Identify which cell holds the provided text, then report its [x, y] central coordinate. 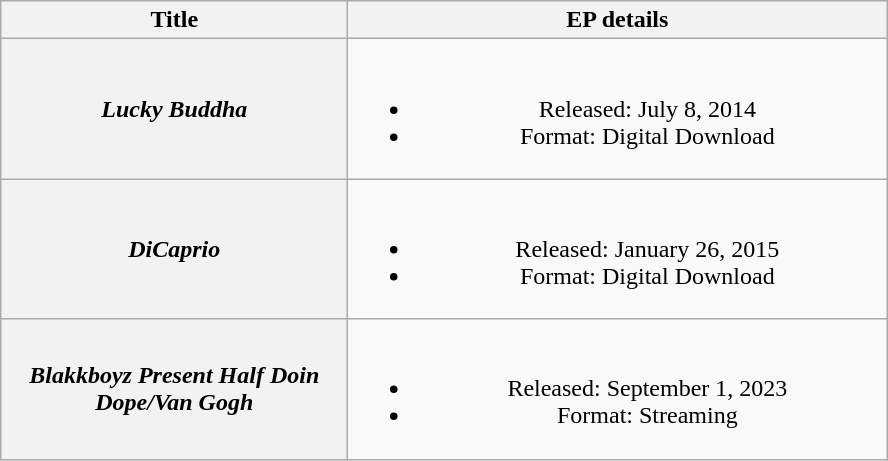
Title [174, 20]
Lucky Buddha [174, 109]
Released: January 26, 2015Format: Digital Download [618, 249]
DiCaprio [174, 249]
Blakkboyz Present Half Doin Dope/Van Gogh [174, 389]
Released: September 1, 2023Format: Streaming [618, 389]
EP details [618, 20]
Released: July 8, 2014Format: Digital Download [618, 109]
